For the text-containing cell, return its midpoint in (X, Y) coordinate format. 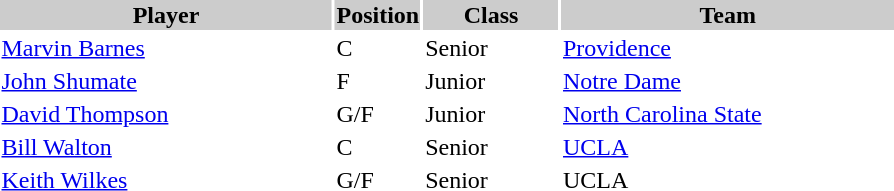
North Carolina State (728, 114)
David Thompson (166, 114)
Bill Walton (166, 147)
UCLA (728, 147)
Position (378, 15)
Player (166, 15)
Providence (728, 48)
Marvin Barnes (166, 48)
John Shumate (166, 81)
Class (492, 15)
G/F (378, 114)
F (378, 81)
Team (728, 15)
Notre Dame (728, 81)
